Extract the [x, y] coordinate from the center of the cell holding the provided text.  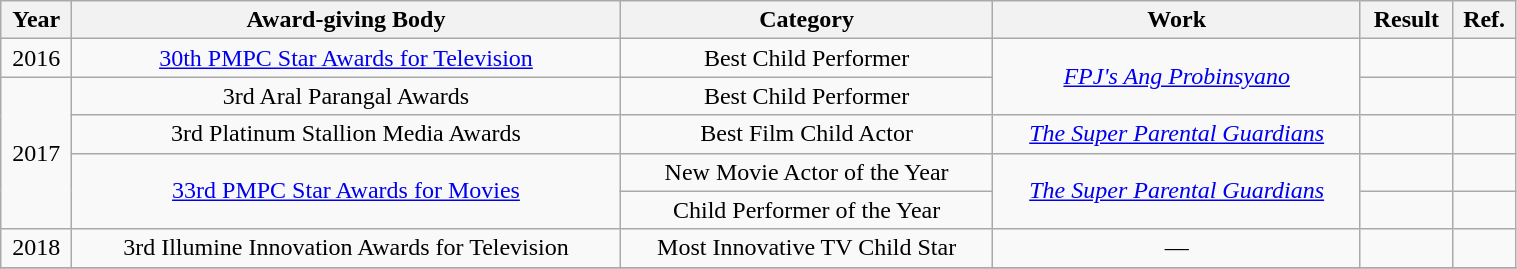
2018 [36, 248]
Result [1406, 20]
Ref. [1484, 20]
New Movie Actor of the Year [806, 172]
Best Film Child Actor [806, 134]
33rd PMPC Star Awards for Movies [346, 191]
2017 [36, 153]
Child Performer of the Year [806, 210]
3rd Platinum Stallion Media Awards [346, 134]
Award-giving Body [346, 20]
FPJ's Ang Probinsyano [1177, 77]
30th PMPC Star Awards for Television [346, 58]
3rd Illumine Innovation Awards for Television [346, 248]
3rd Aral Parangal Awards [346, 96]
Work [1177, 20]
— [1177, 248]
Category [806, 20]
2016 [36, 58]
Year [36, 20]
Most Innovative TV Child Star [806, 248]
